Provide the [x, y] coordinate of the cell's center where the given text is located.  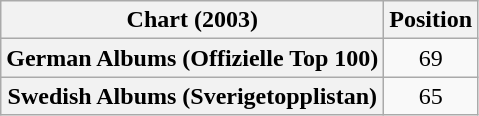
Chart (2003) [192, 20]
Swedish Albums (Sverigetopplistan) [192, 96]
German Albums (Offizielle Top 100) [192, 58]
Position [431, 20]
69 [431, 58]
65 [431, 96]
